Detect which cell encompasses the target text, then output its [x, y] center coordinate. 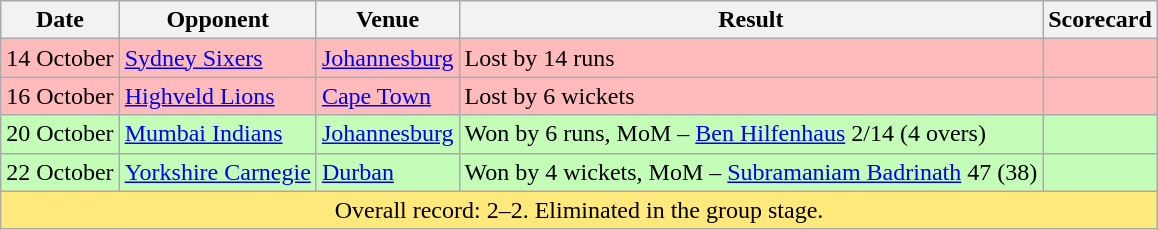
Durban [388, 172]
Scorecard [1100, 20]
14 October [60, 58]
Opponent [218, 20]
Venue [388, 20]
Won by 4 wickets, MoM – Subramaniam Badrinath 47 (38) [751, 172]
20 October [60, 134]
Lost by 6 wickets [751, 96]
Lost by 14 runs [751, 58]
Sydney Sixers [218, 58]
Result [751, 20]
Yorkshire Carnegie [218, 172]
Cape Town [388, 96]
Highveld Lions [218, 96]
Overall record: 2–2. Eliminated in the group stage. [580, 210]
Mumbai Indians [218, 134]
Won by 6 runs, MoM – Ben Hilfenhaus 2/14 (4 overs) [751, 134]
16 October [60, 96]
22 October [60, 172]
Date [60, 20]
